Determine the (X, Y) coordinate at the center of the cell enclosing the given text.  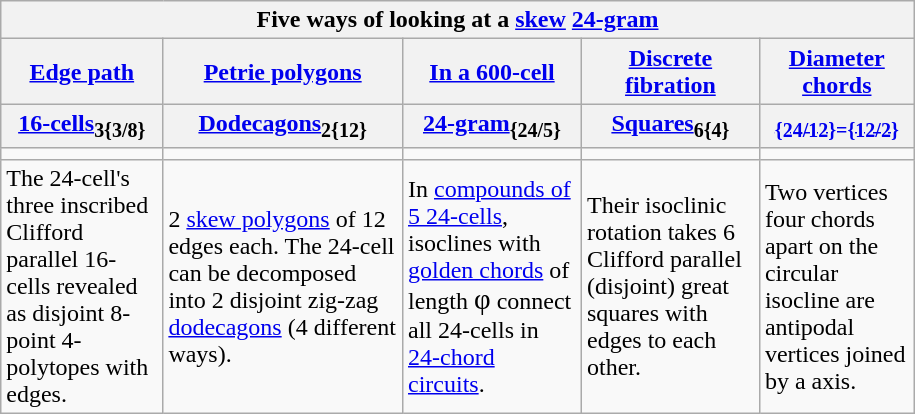
In compounds of 5 24-cells, isoclines with golden chords of length φ connect all 24-cells in 24-chord circuits. (492, 286)
Edge path (82, 72)
Their isoclinic rotation takes 6 Clifford parallel (disjoint) great squares with edges to each other. (670, 286)
Discrete fibration (670, 72)
16-cells3{3/8} (82, 126)
In a 600-cell (492, 72)
2 skew polygons of 12 edges each. The 24-cell can be decomposed into 2 disjoint zig-zag dodecagons (4 different ways). (283, 286)
Dodecagons2{12} (283, 126)
Two vertices four chords apart on the circular isocline are antipodal vertices joined by a axis. (836, 286)
Diameter chords (836, 72)
The 24-cell's three inscribed Clifford parallel 16-cells revealed as disjoint 8-point 4-polytopes with edges. (82, 286)
Petrie polygons (283, 72)
{24/12}={12/2} (836, 126)
Five ways of looking at a skew 24-gram (458, 20)
24-gram{24/5} (492, 126)
Squares6{4} (670, 126)
